Output the (X, Y) coordinate of the center of the cell containing the given text.  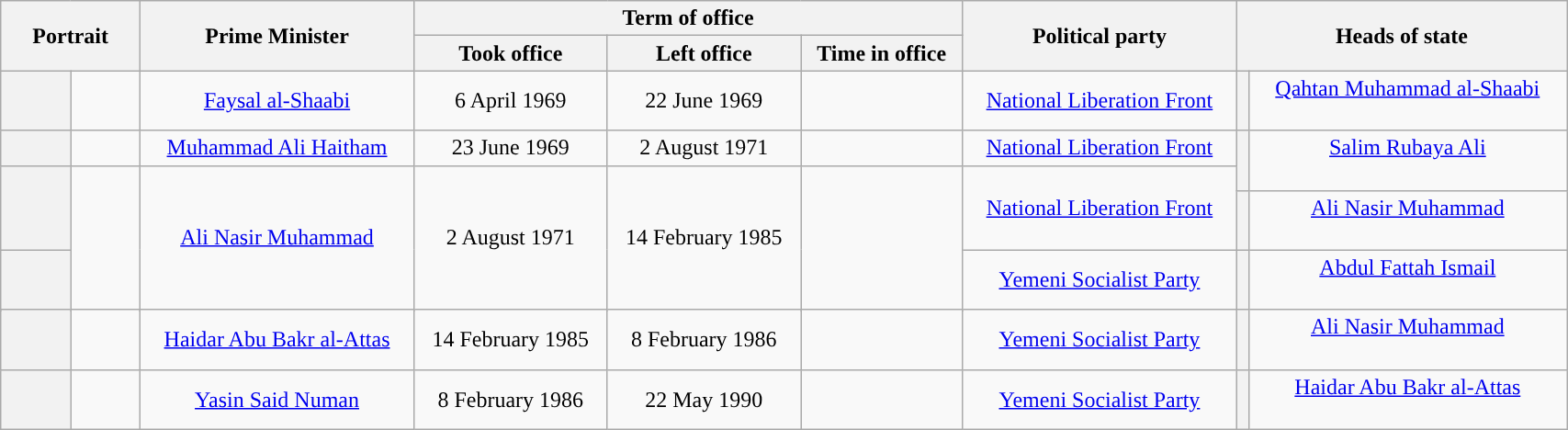
Took office (511, 53)
22 June 1969 (704, 101)
23 June 1969 (511, 148)
Qahtan Muhammad al-Shaabi (1407, 101)
Term of office (687, 18)
Muhammad Ali Haitham (277, 148)
6 April 1969 (511, 101)
Faysal al-Shaabi (277, 101)
Yasin Said Numan (277, 399)
Political party (1100, 36)
Left office (704, 53)
Heads of state (1402, 36)
Salim Rubaya Ali (1407, 160)
Time in office (882, 53)
Prime Minister (277, 36)
Abdul Fattah Ismail (1407, 279)
Portrait (71, 36)
22 May 1990 (704, 399)
